Scan for the cell matching the given text and deliver its [X, Y] coordinate at center. 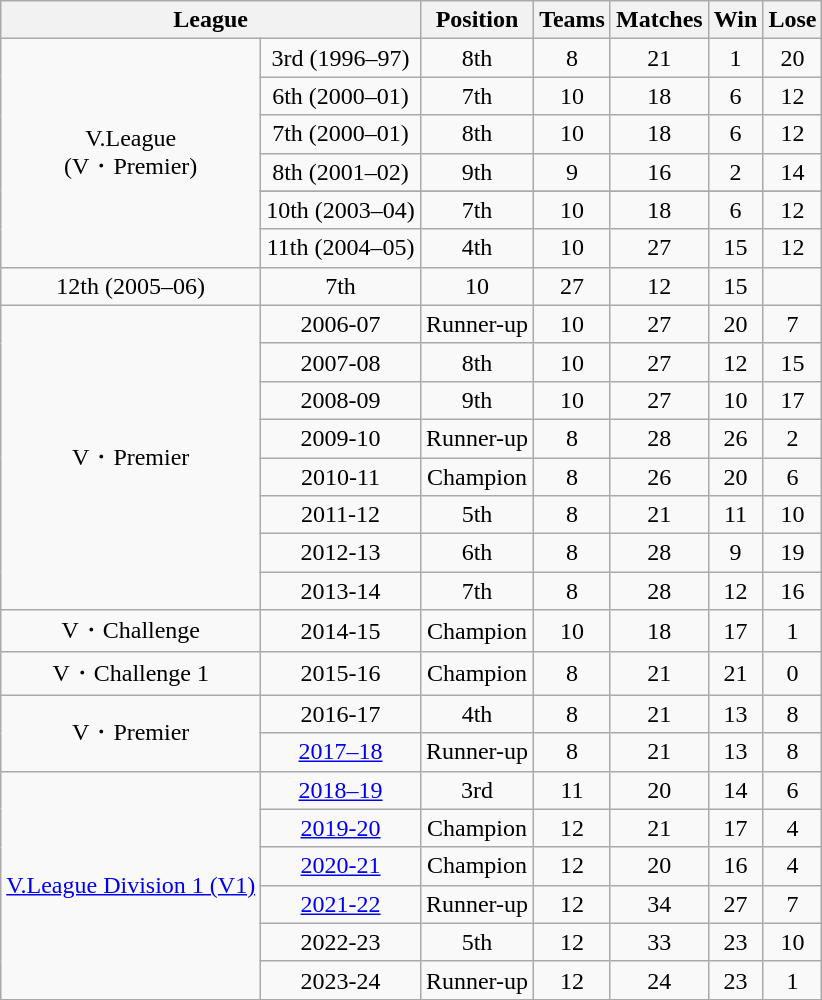
0 [792, 674]
Win [736, 20]
2011-12 [341, 515]
34 [659, 904]
6th [476, 553]
2014-15 [341, 632]
3rd (1996–97) [341, 58]
2012-13 [341, 553]
2019-20 [341, 828]
2013-14 [341, 591]
V・Challenge [131, 632]
Position [476, 20]
2006-07 [341, 324]
2008-09 [341, 400]
V・Challenge 1 [131, 674]
2023-24 [341, 980]
2020-21 [341, 866]
2016-17 [341, 714]
33 [659, 942]
Matches [659, 20]
6th (2000–01) [341, 96]
League [211, 20]
2017–18 [341, 752]
2018–19 [341, 790]
2021-22 [341, 904]
2015-16 [341, 674]
19 [792, 553]
V.League (V・Premier) [131, 153]
2010-11 [341, 477]
7th (2000–01) [341, 134]
24 [659, 980]
Teams [572, 20]
2022-23 [341, 942]
10th (2003–04) [341, 210]
V.League Division 1 (V1) [131, 885]
11th (2004–05) [341, 248]
8th (2001–02) [341, 172]
Lose [792, 20]
2009-10 [341, 438]
12th (2005–06) [131, 286]
3rd [476, 790]
2007-08 [341, 362]
